Return [x, y] of the center of cell containing provided text 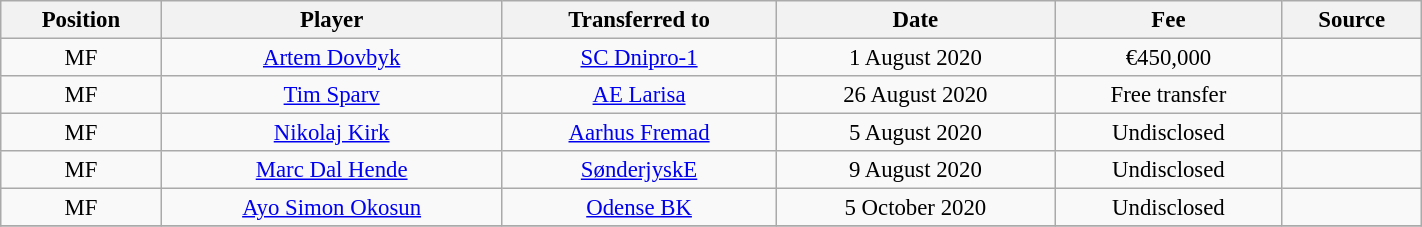
SønderjyskE [639, 170]
5 August 2020 [916, 133]
Free transfer [1168, 95]
Player [332, 20]
Tim Sparv [332, 95]
Source [1352, 20]
Fee [1168, 20]
26 August 2020 [916, 95]
9 August 2020 [916, 170]
Position [81, 20]
Aarhus Fremad [639, 133]
Ayo Simon Okosun [332, 208]
AE Larisa [639, 95]
Marc Dal Hende [332, 170]
5 October 2020 [916, 208]
€450,000 [1168, 58]
1 August 2020 [916, 58]
Date [916, 20]
SC Dnipro-1 [639, 58]
Nikolaj Kirk [332, 133]
Odense BK [639, 208]
Artem Dovbyk [332, 58]
Transferred to [639, 20]
